Search for the cell housing the specified text and yield its (X, Y) center coordinate. 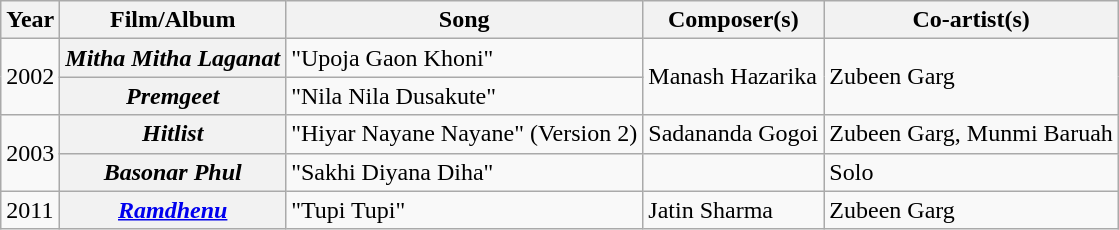
Zubeen Garg, Munmi Baruah (972, 134)
Mitha Mitha Laganat (173, 58)
Sadananda Gogoi (734, 134)
Year (30, 20)
Ramdhenu (173, 210)
Song (464, 20)
2003 (30, 153)
Composer(s) (734, 20)
Solo (972, 172)
Premgeet (173, 96)
"Upoja Gaon Khoni" (464, 58)
"Sakhi Diyana Diha" (464, 172)
"Nila Nila Dusakute" (464, 96)
2011 (30, 210)
"Tupi Tupi" (464, 210)
"Hiyar Nayane Nayane" (Version 2) (464, 134)
Basonar Phul (173, 172)
Hitlist (173, 134)
2002 (30, 77)
Manash Hazarika (734, 77)
Film/Album (173, 20)
Jatin Sharma (734, 210)
Co-artist(s) (972, 20)
